Determine the (x, y) coordinate at the center of the cell enclosing the given text.  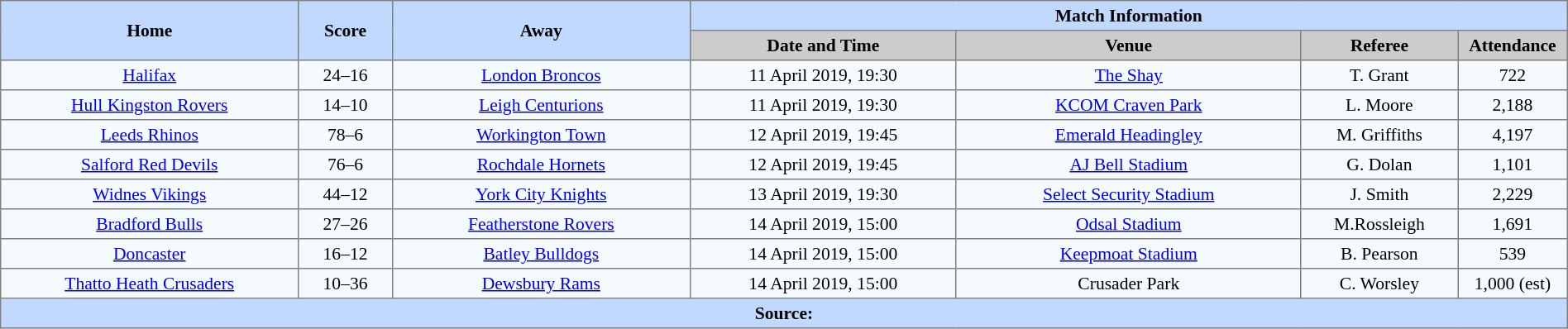
4,197 (1513, 135)
T. Grant (1379, 75)
Away (541, 31)
KCOM Craven Park (1128, 105)
2,188 (1513, 105)
Leigh Centurions (541, 105)
76–6 (346, 164)
York City Knights (541, 194)
Salford Red Devils (150, 164)
Venue (1128, 45)
C. Worsley (1379, 284)
London Broncos (541, 75)
Doncaster (150, 254)
M.Rossleigh (1379, 224)
78–6 (346, 135)
Keepmoat Stadium (1128, 254)
Attendance (1513, 45)
722 (1513, 75)
10–36 (346, 284)
Rochdale Hornets (541, 164)
Hull Kingston Rovers (150, 105)
J. Smith (1379, 194)
1,101 (1513, 164)
Thatto Heath Crusaders (150, 284)
Dewsbury Rams (541, 284)
Date and Time (823, 45)
Source: (784, 313)
24–16 (346, 75)
G. Dolan (1379, 164)
Widnes Vikings (150, 194)
539 (1513, 254)
Score (346, 31)
B. Pearson (1379, 254)
Workington Town (541, 135)
14–10 (346, 105)
Referee (1379, 45)
Crusader Park (1128, 284)
Batley Bulldogs (541, 254)
AJ Bell Stadium (1128, 164)
Home (150, 31)
2,229 (1513, 194)
16–12 (346, 254)
Select Security Stadium (1128, 194)
Halifax (150, 75)
Emerald Headingley (1128, 135)
Leeds Rhinos (150, 135)
Bradford Bulls (150, 224)
Match Information (1128, 16)
1,000 (est) (1513, 284)
27–26 (346, 224)
Odsal Stadium (1128, 224)
1,691 (1513, 224)
L. Moore (1379, 105)
44–12 (346, 194)
13 April 2019, 19:30 (823, 194)
M. Griffiths (1379, 135)
Featherstone Rovers (541, 224)
The Shay (1128, 75)
